For the text-containing cell, return its midpoint in [x, y] coordinate format. 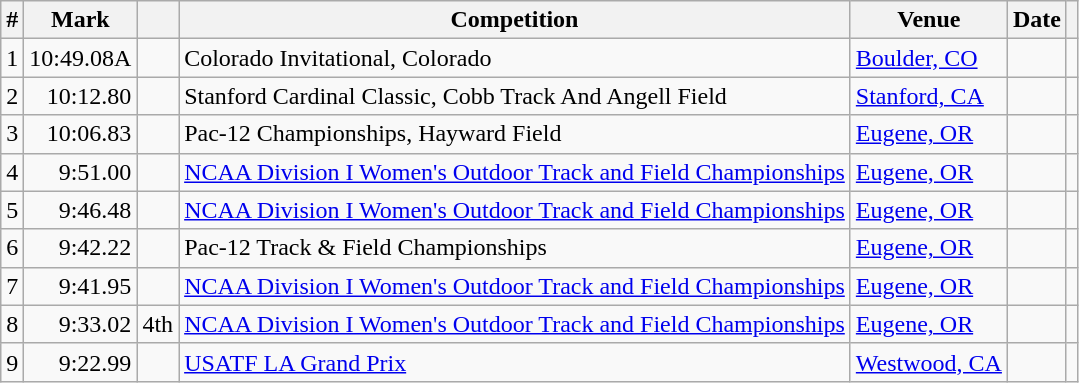
9:22.99 [80, 362]
8 [12, 324]
Venue [928, 20]
# [12, 20]
Competition [515, 20]
10:12.80 [80, 96]
4 [12, 172]
3 [12, 134]
Boulder, CO [928, 58]
1 [12, 58]
Mark [80, 20]
9:51.00 [80, 172]
5 [12, 210]
Pac-12 Track & Field Championships [515, 248]
9:46.48 [80, 210]
2 [12, 96]
Westwood, CA [928, 362]
10:06.83 [80, 134]
6 [12, 248]
Colorado Invitational, Colorado [515, 58]
9 [12, 362]
Date [1036, 20]
9:42.22 [80, 248]
10:49.08A [80, 58]
4th [158, 324]
USATF LA Grand Prix [515, 362]
Stanford Cardinal Classic, Cobb Track And Angell Field [515, 96]
9:41.95 [80, 286]
9:33.02 [80, 324]
Stanford, CA [928, 96]
Pac-12 Championships, Hayward Field [515, 134]
7 [12, 286]
